Identify which cell holds the provided text, then report its [x, y] central coordinate. 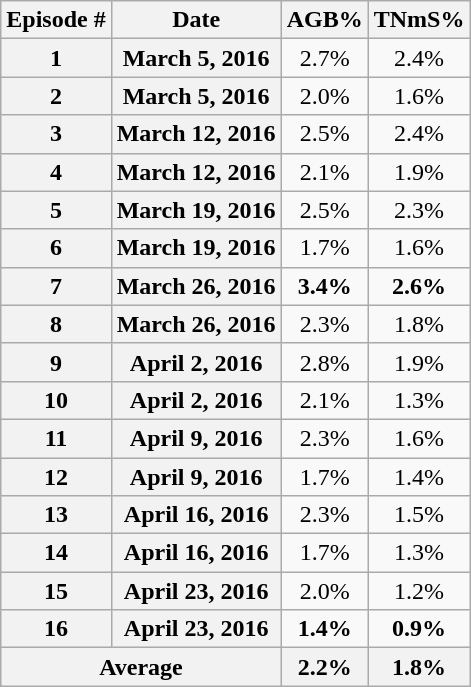
3.4% [324, 286]
TNmS% [419, 20]
14 [56, 553]
13 [56, 515]
2.6% [419, 286]
7 [56, 286]
2 [56, 96]
2.8% [324, 362]
9 [56, 362]
4 [56, 172]
5 [56, 210]
3 [56, 134]
8 [56, 324]
16 [56, 629]
11 [56, 438]
AGB% [324, 20]
6 [56, 248]
1.2% [419, 591]
0.9% [419, 629]
2.2% [324, 667]
12 [56, 477]
15 [56, 591]
1.5% [419, 515]
Episode # [56, 20]
1 [56, 58]
Date [196, 20]
2.7% [324, 58]
Average [141, 667]
10 [56, 400]
